For the text-containing cell, return its midpoint in [x, y] coordinate format. 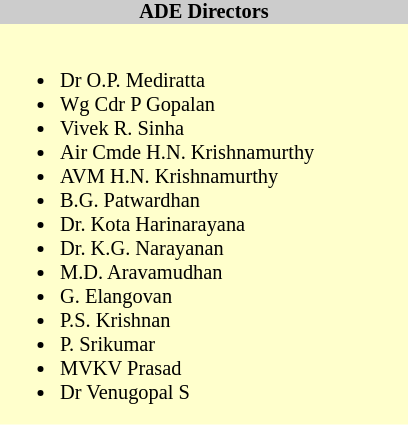
ADE Directors [204, 12]
